Locate the cell with the specified text and output its (X, Y) center coordinate. 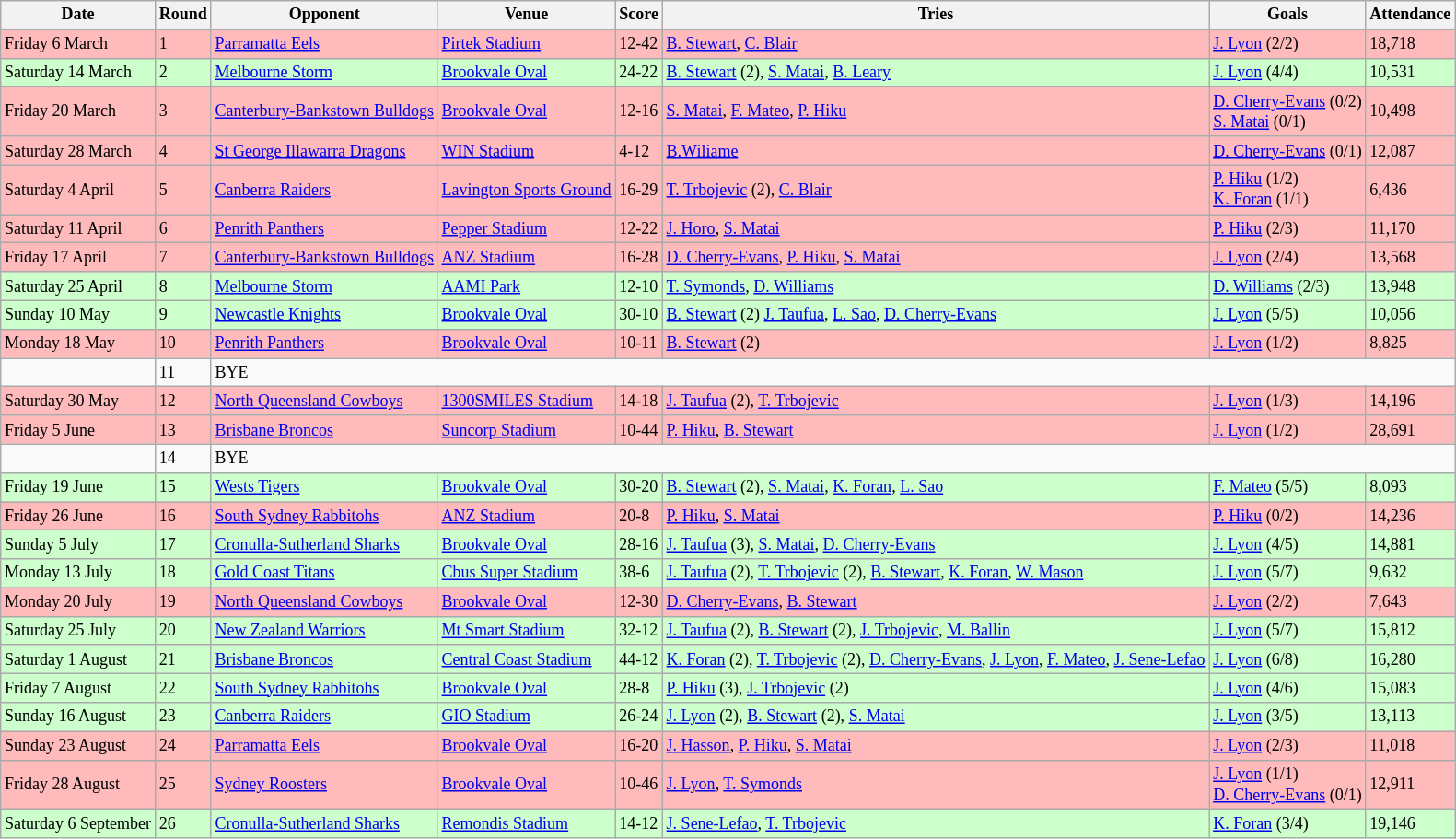
9 (182, 315)
1300SMILES Stadium (527, 402)
D. Cherry-Evans (0/1) (1287, 151)
Score (639, 15)
28-8 (639, 689)
25 (182, 785)
J. Lyon, T. Symonds (936, 785)
Gold Coast Titans (324, 573)
J. Lyon (3/5) (1287, 717)
Remondis Stadium (527, 823)
Newcastle Knights (324, 315)
J. Taufua (3), S. Matai, D. Cherry-Evans (936, 545)
20 (182, 630)
B.Wiliame (936, 151)
18 (182, 573)
Sunday 5 July (78, 545)
16-20 (639, 746)
Saturday 14 March (78, 72)
30-10 (639, 315)
24 (182, 746)
10,056 (1411, 315)
Sydney Roosters (324, 785)
15 (182, 486)
20-8 (639, 516)
P. Hiku (1/2)K. Foran (1/1) (1287, 190)
Friday 20 March (78, 111)
16-28 (639, 258)
J. Sene-Lefao, T. Trbojevic (936, 823)
J. Taufua (2), T. Trbojevic (2), B. Stewart, K. Foran, W. Mason (936, 573)
J. Lyon (4/5) (1287, 545)
6,436 (1411, 190)
38-6 (639, 573)
J. Lyon (1/3) (1287, 402)
Saturday 4 April (78, 190)
T. Trbojevic (2), C. Blair (936, 190)
P. Hiku (2/3) (1287, 228)
12,087 (1411, 151)
7,643 (1411, 602)
12-30 (639, 602)
28,691 (1411, 429)
B. Stewart (2) (936, 343)
2 (182, 72)
16 (182, 516)
12-22 (639, 228)
AAMI Park (527, 285)
Suncorp Stadium (527, 429)
J. Lyon (6/8) (1287, 659)
Saturday 1 August (78, 659)
D. Cherry-Evans, P. Hiku, S. Matai (936, 258)
P. Hiku (3), J. Trbojevic (2) (936, 689)
P. Hiku (0/2) (1287, 516)
J. Taufua (2), T. Trbojevic (936, 402)
44-12 (639, 659)
Central Coast Stadium (527, 659)
Saturday 25 July (78, 630)
24-22 (639, 72)
13,948 (1411, 285)
J. Hasson, P. Hiku, S. Matai (936, 746)
Monday 20 July (78, 602)
12-42 (639, 44)
Sunday 23 August (78, 746)
Friday 5 June (78, 429)
23 (182, 717)
Friday 28 August (78, 785)
18,718 (1411, 44)
13,568 (1411, 258)
10 (182, 343)
Round (182, 15)
Date (78, 15)
P. Hiku, B. Stewart (936, 429)
WIN Stadium (527, 151)
28-16 (639, 545)
13,113 (1411, 717)
J. Lyon (5/5) (1287, 315)
1 (182, 44)
Attendance (1411, 15)
Friday 17 April (78, 258)
15,812 (1411, 630)
19,146 (1411, 823)
Pepper Stadium (527, 228)
Wests Tigers (324, 486)
J. Lyon (2), B. Stewart (2), S. Matai (936, 717)
17 (182, 545)
Mt Smart Stadium (527, 630)
14,236 (1411, 516)
10,531 (1411, 72)
B. Stewart, C. Blair (936, 44)
19 (182, 602)
16-29 (639, 190)
10-44 (639, 429)
Friday 19 June (78, 486)
J. Lyon (1/1)D. Cherry-Evans (0/1) (1287, 785)
8 (182, 285)
14 (182, 459)
30-20 (639, 486)
26 (182, 823)
J. Lyon (2/4) (1287, 258)
J. Taufua (2), B. Stewart (2), J. Trbojevic, M. Ballin (936, 630)
D. Williams (2/3) (1287, 285)
10,498 (1411, 111)
14-12 (639, 823)
S. Matai, F. Mateo, P. Hiku (936, 111)
Monday 13 July (78, 573)
9,632 (1411, 573)
Saturday 28 March (78, 151)
New Zealand Warriors (324, 630)
J. Lyon (2/3) (1287, 746)
Venue (527, 15)
Friday 26 June (78, 516)
21 (182, 659)
8,825 (1411, 343)
Saturday 25 April (78, 285)
Friday 7 August (78, 689)
32-12 (639, 630)
K. Foran (3/4) (1287, 823)
B. Stewart (2), S. Matai, B. Leary (936, 72)
D. Cherry-Evans (0/2)S. Matai (0/1) (1287, 111)
Goals (1287, 15)
4 (182, 151)
Sunday 16 August (78, 717)
11,018 (1411, 746)
14-18 (639, 402)
12-16 (639, 111)
10-46 (639, 785)
GIO Stadium (527, 717)
22 (182, 689)
J. Horo, S. Matai (936, 228)
10-11 (639, 343)
B. Stewart (2) J. Taufua, L. Sao, D. Cherry-Evans (936, 315)
Cbus Super Stadium (527, 573)
12-10 (639, 285)
St George Illawarra Dragons (324, 151)
K. Foran (2), T. Trbojevic (2), D. Cherry-Evans, J. Lyon, F. Mateo, J. Sene-Lefao (936, 659)
Lavington Sports Ground (527, 190)
Monday 18 May (78, 343)
14,881 (1411, 545)
26-24 (639, 717)
11,170 (1411, 228)
7 (182, 258)
B. Stewart (2), S. Matai, K. Foran, L. Sao (936, 486)
6 (182, 228)
12,911 (1411, 785)
Tries (936, 15)
3 (182, 111)
D. Cherry-Evans, B. Stewart (936, 602)
13 (182, 429)
Saturday 11 April (78, 228)
Friday 6 March (78, 44)
F. Mateo (5/5) (1287, 486)
P. Hiku, S. Matai (936, 516)
Opponent (324, 15)
T. Symonds, D. Williams (936, 285)
J. Lyon (4/6) (1287, 689)
12 (182, 402)
J. Lyon (4/4) (1287, 72)
8,093 (1411, 486)
4-12 (639, 151)
Saturday 6 September (78, 823)
14,196 (1411, 402)
5 (182, 190)
Sunday 10 May (78, 315)
Saturday 30 May (78, 402)
Pirtek Stadium (527, 44)
15,083 (1411, 689)
11 (182, 372)
16,280 (1411, 659)
